From the cell containing the given text, extract its center point as [x, y] coordinate. 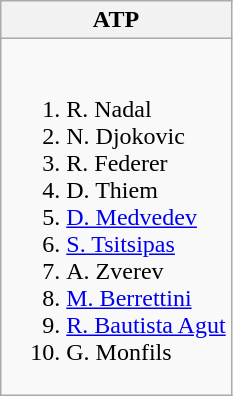
R. Nadal N. Djokovic R. Federer D. Thiem D. Medvedev S. Tsitsipas A. Zverev M. Berrettini R. Bautista Agut G. Monfils [116, 217]
ATP [116, 20]
